Provide the (x, y) coordinate of the cell's center where the given text is located.  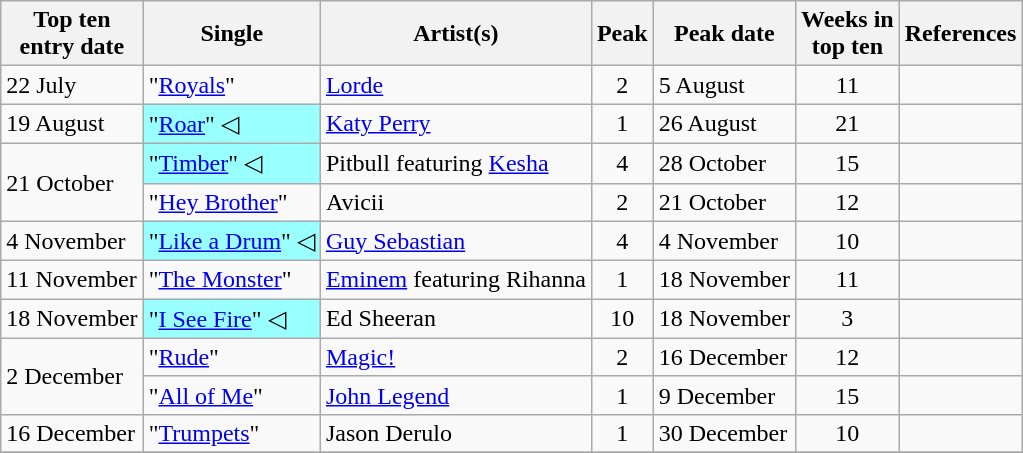
Peak (622, 34)
John Legend (456, 395)
9 December (724, 395)
Eminem featuring Rihanna (456, 280)
28 October (724, 163)
"Roar" ◁ (232, 124)
"Royals" (232, 85)
26 August (724, 124)
Katy Perry (456, 124)
"Hey Brother" (232, 202)
"I See Fire" ◁ (232, 319)
3 (847, 319)
Top tenentry date (72, 34)
Ed Sheeran (456, 319)
"The Monster" (232, 280)
Guy Sebastian (456, 241)
Artist(s) (456, 34)
Lorde (456, 85)
Single (232, 34)
Avicii (456, 202)
2 December (72, 376)
Weeks intop ten (847, 34)
22 July (72, 85)
Magic! (456, 357)
"Rude" (232, 357)
Peak date (724, 34)
"Trumpets" (232, 433)
"Like a Drum" ◁ (232, 241)
Pitbull featuring Kesha (456, 163)
11 November (72, 280)
21 (847, 124)
"All of Me" (232, 395)
5 August (724, 85)
References (960, 34)
Jason Derulo (456, 433)
30 December (724, 433)
"Timber" ◁ (232, 163)
19 August (72, 124)
